Return [x, y] of the center of cell containing provided text 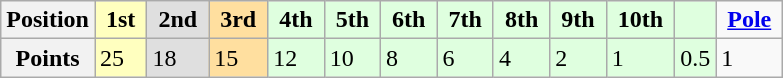
1st [120, 20]
10th [640, 20]
9th [578, 20]
15 [238, 58]
8th [521, 20]
18 [178, 58]
6th [409, 20]
4th [296, 20]
10 [352, 58]
2nd [178, 20]
4 [521, 58]
5th [352, 20]
3rd [238, 20]
Position [48, 20]
Pole [750, 20]
2 [578, 58]
0.5 [696, 58]
25 [120, 58]
7th [465, 20]
6 [465, 58]
8 [409, 58]
Points [48, 58]
12 [296, 58]
